Provide the (x, y) coordinate of the cell's center where the given text is located.  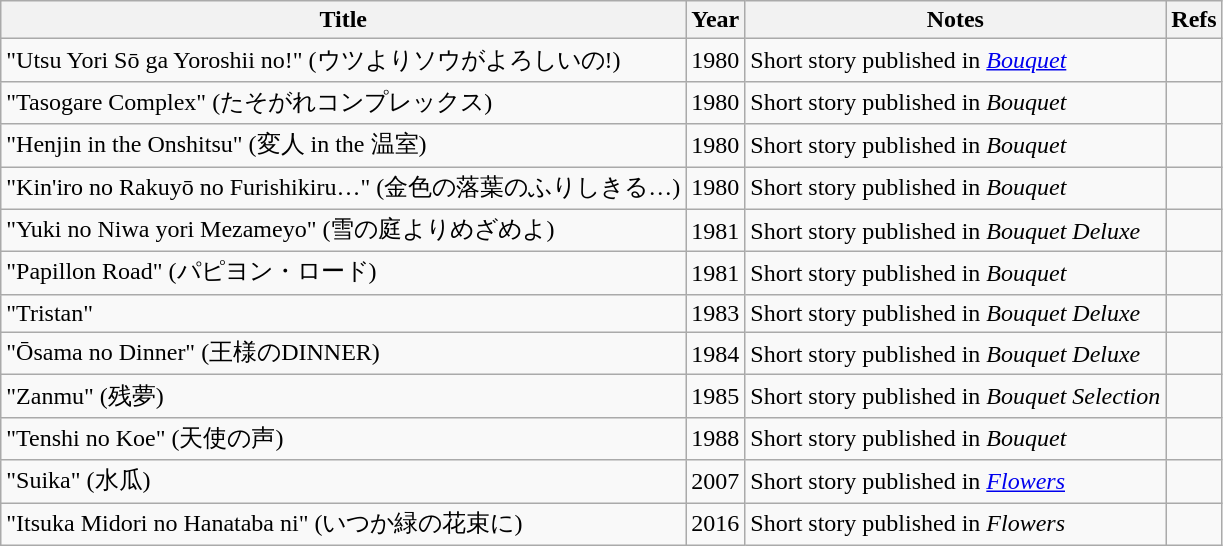
"Tenshi no Koe" (天使の声) (344, 438)
"Kin'iro no Rakuyō no Furishikiru…" (金色の落葉のふりしきる…) (344, 188)
Short story published in Bouquet Selection (956, 396)
Year (716, 20)
"Zanmu" (残夢) (344, 396)
"Suika" (水瓜) (344, 482)
"Yuki no Niwa yori Mezameyo" (雪の庭よりめざめよ) (344, 230)
1983 (716, 313)
2007 (716, 482)
"Ōsama no Dinner" (王様のDINNER) (344, 354)
1984 (716, 354)
"Henjin in the Onshitsu" (変人 in the 温室) (344, 146)
Notes (956, 20)
"Itsuka Midori no Hanataba ni" (いつか緑の花束に) (344, 524)
"Papillon Road" (パピヨン・ロード) (344, 274)
2016 (716, 524)
Title (344, 20)
"Utsu Yori Sō ga Yoroshii no!" (ウツよりソウがよろしいの!) (344, 60)
1988 (716, 438)
1985 (716, 396)
"Tasogare Complex" (たそがれコンプレックス) (344, 102)
"Tristan" (344, 313)
Refs (1194, 20)
